Detect which cell encompasses the target text, then output its (x, y) center coordinate. 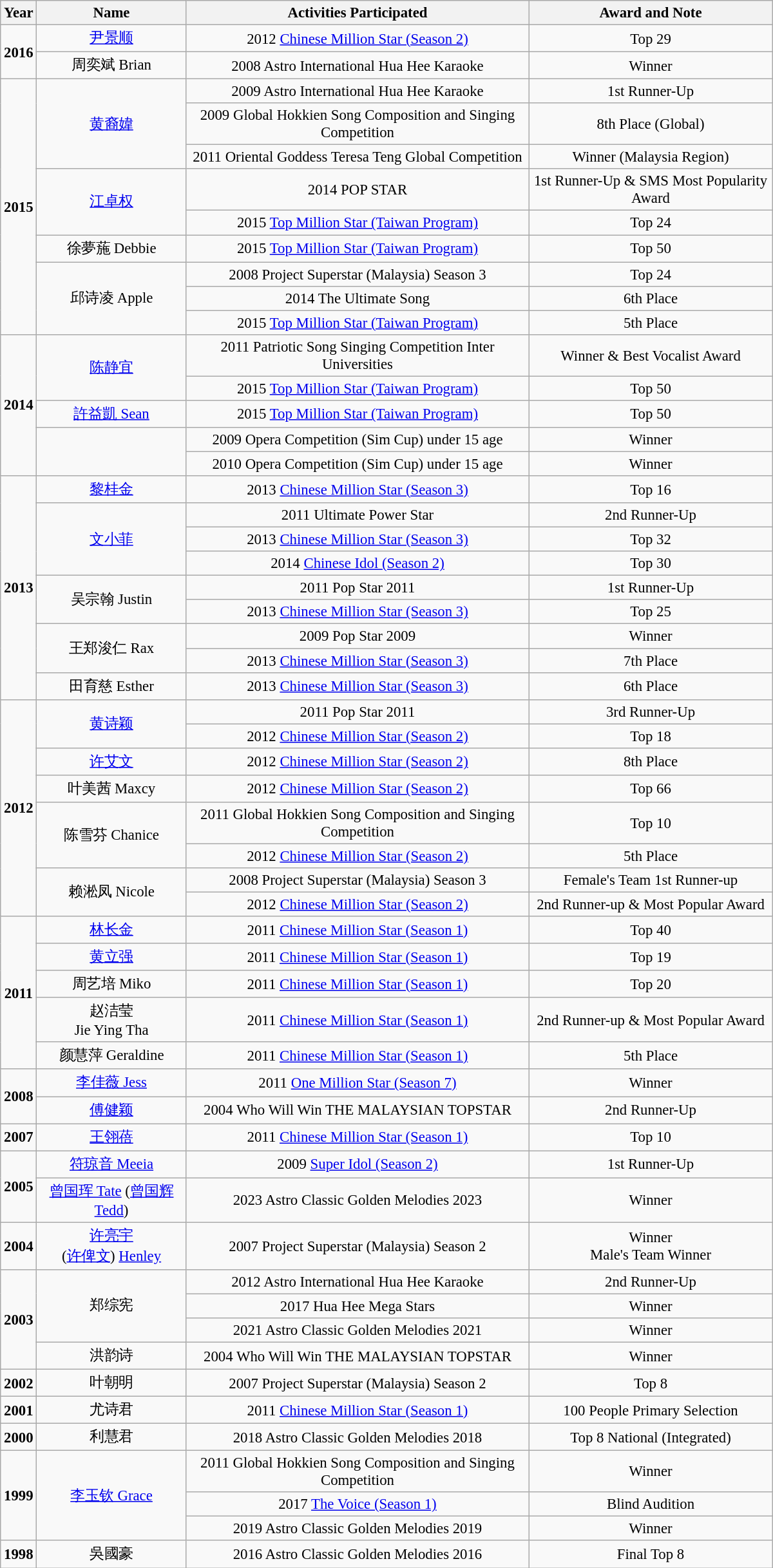
Award and Note (651, 13)
2011 Oriental Goddess Teresa Teng Global Competition (358, 157)
利慧君 (111, 1437)
1998 (19, 1554)
颜慧萍 Geraldine (111, 1055)
吴宗翰 Justin (111, 600)
徐夢葹 Debbie (111, 249)
2014 The Ultimate Song (358, 298)
2008 Astro International Hua Hee Karaoke (358, 66)
2009 Opera Competition (Sim Cup) under 15 age (358, 440)
WinnerMale's Team Winner (651, 1246)
Winner (Malaysia Region) (651, 157)
Top 18 (651, 736)
文小菲 (111, 540)
陈雪芬 Chanice (111, 835)
Top 66 (651, 789)
2021 Astro Classic Golden Melodies 2021 (358, 1330)
Top 19 (651, 957)
2008 (19, 1097)
2011 Patriotic Song Singing Competition Inter Universities (358, 355)
林长金 (111, 930)
郑综宪 (111, 1306)
Top 40 (651, 930)
2009 Pop Star 2009 (358, 636)
许亮宇(许俾文) Henley (111, 1246)
Blind Audition (651, 1504)
2015 (19, 207)
2002 (19, 1383)
符琼音 Meeia (111, 1164)
王郑浚仁 Rax (111, 648)
2017 Hua Hee Mega Stars (358, 1306)
2011 (19, 993)
100 People Primary Selection (651, 1410)
黄诗颖 (111, 724)
Female's Team 1st Runner-up (651, 880)
黎桂金 (111, 489)
2019 Astro Classic Golden Melodies 2019 (358, 1529)
傅健颖 (111, 1110)
2012 (19, 808)
2023 Astro Classic Golden Melodies 2023 (358, 1200)
2001 (19, 1410)
李玉钦 Grace (111, 1496)
Top 8 National (Integrated) (651, 1437)
2011 Ultimate Power Star (358, 515)
8th Place (651, 762)
7th Place (651, 661)
Activities Participated (358, 13)
2000 (19, 1437)
2010 Opera Competition (Sim Cup) under 15 age (358, 464)
Name (111, 13)
叶朝明 (111, 1383)
Top 29 (651, 39)
2018 Astro Classic Golden Melodies 2018 (358, 1437)
2016 Astro Classic Golden Melodies 2016 (358, 1554)
Final Top 8 (651, 1554)
8th Place (Global) (651, 124)
Top 8 (651, 1383)
2009 Super Idol (Season 2) (358, 1164)
叶美茜 Maxcy (111, 789)
3rd Runner-Up (651, 712)
2003 (19, 1320)
2005 (19, 1186)
赵洁莹Jie Ying Tha (111, 1020)
2011 One Million Star (Season 7) (358, 1083)
田育慈 Esther (111, 686)
洪韵诗 (111, 1355)
2009 Global Hokkien Song Composition and Singing Competition (358, 124)
江卓权 (111, 202)
吳國豪 (111, 1554)
2007 (19, 1137)
2017 The Voice (Season 1) (358, 1504)
Top 30 (651, 563)
Year (19, 13)
邱诗凌 Apple (111, 299)
尹景顺 (111, 39)
周奕斌 Brian (111, 66)
Top 16 (651, 489)
尤诗君 (111, 1410)
Top 32 (651, 540)
曾国珲 Tate (曾国辉 Tedd) (111, 1200)
Winner & Best Vocalist Award (651, 355)
赖淞凤 Nicole (111, 893)
2009 Astro International Hua Hee Karaoke (358, 91)
陈静宜 (111, 368)
許益凱 Sean (111, 414)
许艾文 (111, 762)
Top 20 (651, 984)
黄裔媁 (111, 124)
2016 (19, 52)
1st Runner-Up & SMS Most Popularity Award (651, 189)
2012 Astro International Hua Hee Karaoke (358, 1282)
周艺培 Miko (111, 984)
2013 (19, 587)
黄立强 (111, 957)
1999 (19, 1496)
李佳薇 Jess (111, 1083)
Top 25 (651, 612)
王翎蓓 (111, 1137)
2014 (19, 406)
2014 POP STAR (358, 189)
2004 (19, 1246)
2014 Chinese Idol (Season 2) (358, 563)
